Detect which cell encompasses the target text, then output its (x, y) center coordinate. 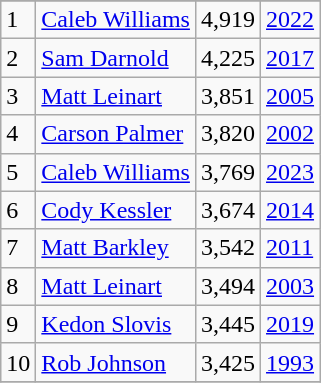
8 (18, 286)
2002 (290, 134)
3,674 (228, 210)
3,445 (228, 324)
7 (18, 248)
3,542 (228, 248)
2005 (290, 96)
9 (18, 324)
Rob Johnson (116, 362)
3,769 (228, 172)
1 (18, 20)
2003 (290, 286)
10 (18, 362)
2014 (290, 210)
2019 (290, 324)
4 (18, 134)
4,919 (228, 20)
Matt Barkley (116, 248)
5 (18, 172)
Carson Palmer (116, 134)
2011 (290, 248)
3,820 (228, 134)
1993 (290, 362)
2017 (290, 58)
2 (18, 58)
3,494 (228, 286)
Cody Kessler (116, 210)
6 (18, 210)
2022 (290, 20)
Kedon Slovis (116, 324)
4,225 (228, 58)
3 (18, 96)
Sam Darnold (116, 58)
2023 (290, 172)
3,851 (228, 96)
3,425 (228, 362)
